Identify which cell holds the provided text, then report its (X, Y) central coordinate. 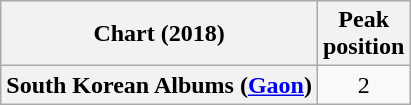
Chart (2018) (160, 34)
Peak position (363, 34)
South Korean Albums (Gaon) (160, 85)
2 (363, 85)
